Detect which cell encompasses the target text, then output its (X, Y) center coordinate. 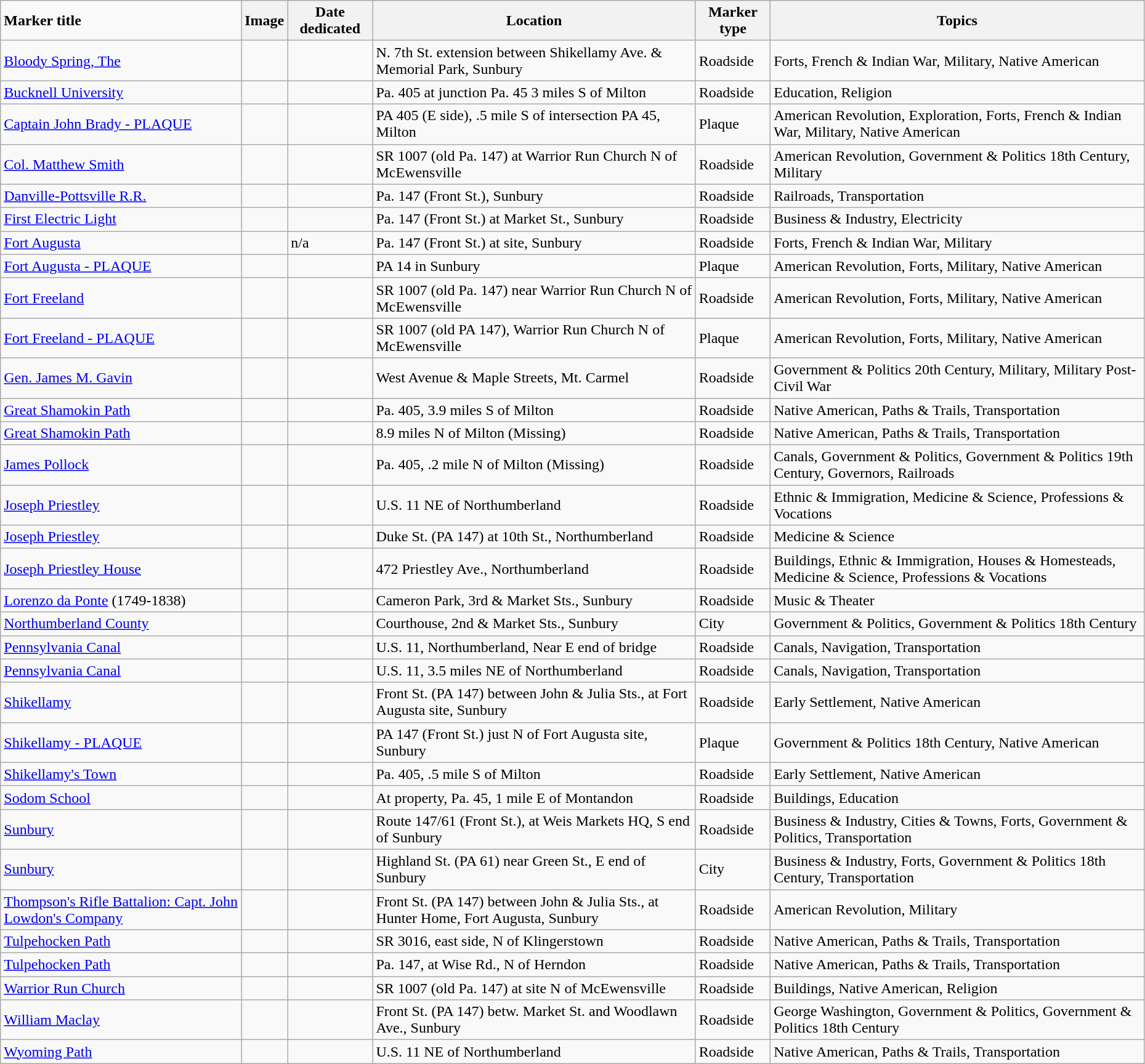
PA 147 (Front St.) just N of Fort Augusta site, Sunbury (534, 743)
West Avenue & Maple Streets, Mt. Carmel (534, 378)
Education, Religion (957, 92)
Fort Freeland - PLAQUE (121, 337)
George Washington, Government & Politics, Government & Politics 18th Century (957, 1020)
SR 1007 (old PA 147), Warrior Run Church N of McEwensville (534, 337)
American Revolution, Military (957, 909)
Duke St. (PA 147) at 10th St., Northumberland (534, 537)
James Pollock (121, 465)
William Maclay (121, 1020)
Forts, French & Indian War, Military, Native American (957, 60)
Bucknell University (121, 92)
Shikellamy - PLAQUE (121, 743)
Shikellamy (121, 702)
Front St. (PA 147) between John & Julia Sts., at Fort Augusta site, Sunbury (534, 702)
Courthouse, 2nd & Market Sts., Sunbury (534, 624)
Business & Industry, Forts, Government & Politics 18th Century, Transportation (957, 869)
Pa. 147, at Wise Rd., N of Herndon (534, 965)
Buildings, Education (957, 797)
Pa. 405, 3.9 miles S of Milton (534, 409)
8.9 miles N of Milton (Missing) (534, 433)
Pa. 147 (Front St.), Sunbury (534, 196)
Pa. 405 at junction Pa. 45 3 miles S of Milton (534, 92)
n/a (330, 243)
Thompson's Rifle Battalion: Capt. John Lowdon's Company (121, 909)
Marker type (733, 21)
Government & Politics, Government & Politics 18th Century (957, 624)
Captain John Brady - PLAQUE (121, 124)
Business & Industry, Electricity (957, 219)
Wyoming Path (121, 1052)
Route 147/61 (Front St.), at Weis Markets HQ, S end of Sunbury (534, 829)
Bloody Spring, The (121, 60)
At property, Pa. 45, 1 mile E of Montandon (534, 797)
Image (265, 21)
Pa. 405, .2 mile N of Milton (Missing) (534, 465)
Gen. James M. Gavin (121, 378)
SR 1007 (old Pa. 147) at Warrior Run Church N of McEwensville (534, 164)
Government & Politics 18th Century, Native American (957, 743)
Cameron Park, 3rd & Market Sts., Sunbury (534, 600)
Buildings, Native American, Religion (957, 988)
Danville-Pottsville R.R. (121, 196)
Topics (957, 21)
Front St. (PA 147) betw. Market St. and Woodlawn Ave., Sunbury (534, 1020)
American Revolution, Government & Politics 18th Century, Military (957, 164)
Canals, Government & Politics, Government & Politics 19th Century, Governors, Railroads (957, 465)
U.S. 11, 3.5 miles NE of Northumberland (534, 671)
PA 14 in Sunbury (534, 266)
Pa. 147 (Front St.) at site, Sunbury (534, 243)
Medicine & Science (957, 537)
Highland St. (PA 61) near Green St., E end of Sunbury (534, 869)
Fort Freeland (121, 298)
Forts, French & Indian War, Military (957, 243)
Fort Augusta - PLAQUE (121, 266)
Government & Politics 20th Century, Military, Military Post-Civil War (957, 378)
Fort Augusta (121, 243)
Ethnic & Immigration, Medicine & Science, Professions & Vocations (957, 505)
U.S. 11, Northumberland, Near E end of bridge (534, 647)
Buildings, Ethnic & Immigration, Houses & Homesteads, Medicine & Science, Professions & Vocations (957, 569)
First Electric Light (121, 219)
Col. Matthew Smith (121, 164)
472 Priestley Ave., Northumberland (534, 569)
Business & Industry, Cities & Towns, Forts, Government & Politics, Transportation (957, 829)
Date dedicated (330, 21)
Marker title (121, 21)
SR 1007 (old Pa. 147) at site N of McEwensville (534, 988)
PA 405 (E side), .5 mile S of intersection PA 45, Milton (534, 124)
Lorenzo da Ponte (1749-1838) (121, 600)
Joseph Priestley House (121, 569)
Music & Theater (957, 600)
Shikellamy's Town (121, 774)
N. 7th St. extension between Shikellamy Ave. & Memorial Park, Sunbury (534, 60)
American Revolution, Exploration, Forts, French & Indian War, Military, Native American (957, 124)
SR 1007 (old Pa. 147) near Warrior Run Church N of McEwensville (534, 298)
Sodom School (121, 797)
Northumberland County (121, 624)
SR 3016, east side, N of Klingerstown (534, 941)
Pa. 405, .5 mile S of Milton (534, 774)
Warrior Run Church (121, 988)
Railroads, Transportation (957, 196)
Location (534, 21)
Pa. 147 (Front St.) at Market St., Sunbury (534, 219)
Front St. (PA 147) between John & Julia Sts., at Hunter Home, Fort Augusta, Sunbury (534, 909)
